Find where the given text appears and provide that cell's center as [x, y] coordinate. 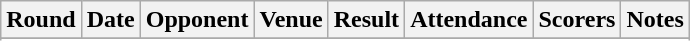
Date [110, 20]
Notes [655, 20]
Round [41, 20]
Scorers [577, 20]
Attendance [469, 20]
Venue [291, 20]
Opponent [197, 20]
Result [366, 20]
